Return the (x, y) coordinate for the center point of the cell that contains the specified text.  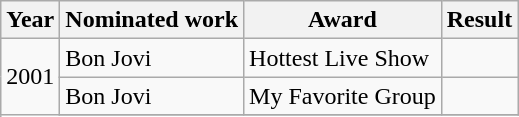
2001 (30, 77)
Hottest Live Show (343, 58)
My Favorite Group (343, 96)
Nominated work (152, 20)
Year (30, 20)
Result (479, 20)
Award (343, 20)
